Search for the cell housing the specified text and yield its [x, y] center coordinate. 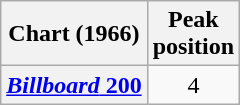
Billboard 200 [74, 85]
4 [193, 85]
Chart (1966) [74, 34]
Peakposition [193, 34]
